Return [x, y] of the center of cell containing provided text 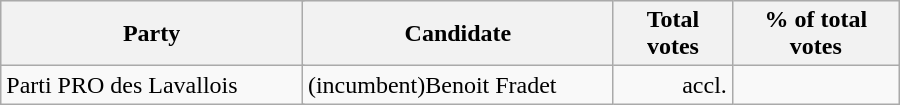
Candidate [458, 34]
% of total votes [816, 34]
Parti PRO des Lavallois [152, 85]
Party [152, 34]
Total votes [672, 34]
(incumbent)Benoit Fradet [458, 85]
accl. [672, 85]
